Find where the given text appears and provide that cell's center as (x, y) coordinate. 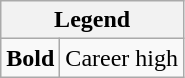
Legend (92, 20)
Bold (30, 58)
Career high (122, 58)
